Identify which cell holds the provided text, then report its (x, y) central coordinate. 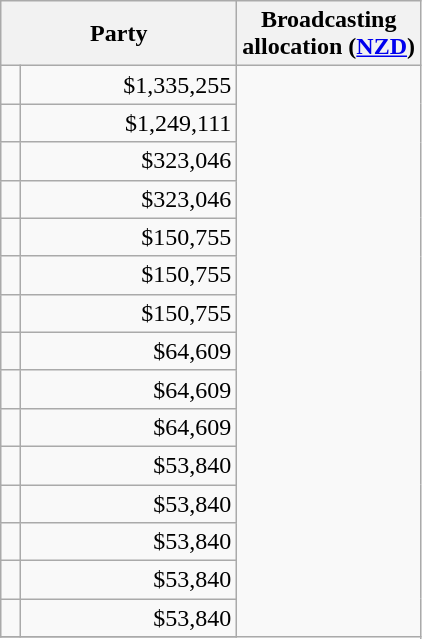
Broadcastingallocation (NZD) (329, 34)
$1,335,255 (129, 85)
$1,249,111 (129, 123)
Party (119, 34)
